From the cell containing the given text, extract its center point as (x, y) coordinate. 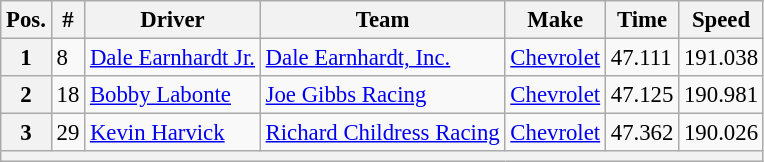
Bobby Labonte (173, 95)
Pos. (26, 20)
29 (68, 133)
# (68, 20)
1 (26, 58)
Team (382, 20)
47.362 (642, 133)
Make (555, 20)
47.125 (642, 95)
190.026 (722, 133)
Dale Earnhardt Jr. (173, 58)
191.038 (722, 58)
Richard Childress Racing (382, 133)
47.111 (642, 58)
Time (642, 20)
Driver (173, 20)
Speed (722, 20)
Joe Gibbs Racing (382, 95)
Kevin Harvick (173, 133)
2 (26, 95)
190.981 (722, 95)
Dale Earnhardt, Inc. (382, 58)
18 (68, 95)
3 (26, 133)
8 (68, 58)
